Output the [X, Y] coordinate of the center of the cell containing the given text.  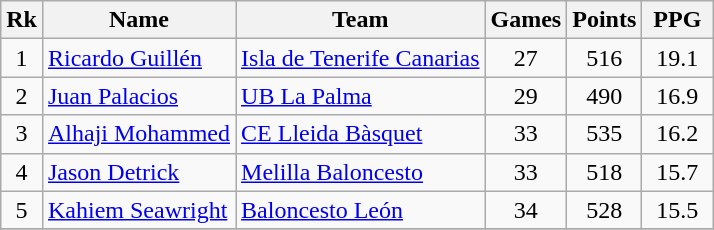
27 [526, 58]
2 [22, 96]
490 [604, 96]
UB La Palma [360, 96]
19.1 [678, 58]
Rk [22, 20]
528 [604, 210]
Juan Palacios [138, 96]
Isla de Tenerife Canarias [360, 58]
1 [22, 58]
Baloncesto León [360, 210]
535 [604, 134]
Games [526, 20]
Alhaji Mohammed [138, 134]
16.2 [678, 134]
16.9 [678, 96]
15.5 [678, 210]
Ricardo Guillén [138, 58]
516 [604, 58]
Jason Detrick [138, 172]
Kahiem Seawright [138, 210]
Melilla Baloncesto [360, 172]
518 [604, 172]
3 [22, 134]
Points [604, 20]
5 [22, 210]
34 [526, 210]
15.7 [678, 172]
CE Lleida Bàsquet [360, 134]
4 [22, 172]
PPG [678, 20]
Name [138, 20]
29 [526, 96]
Team [360, 20]
